Detect which cell encompasses the target text, then output its (X, Y) center coordinate. 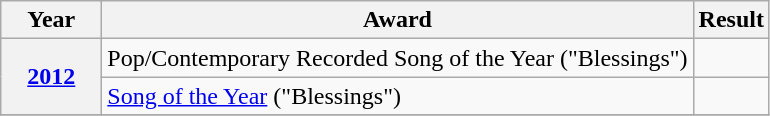
Song of the Year ("Blessings") (398, 96)
2012 (52, 77)
Result (731, 20)
Award (398, 20)
Pop/Contemporary Recorded Song of the Year ("Blessings") (398, 58)
Year (52, 20)
